Scan for the cell matching the given text and deliver its [x, y] coordinate at center. 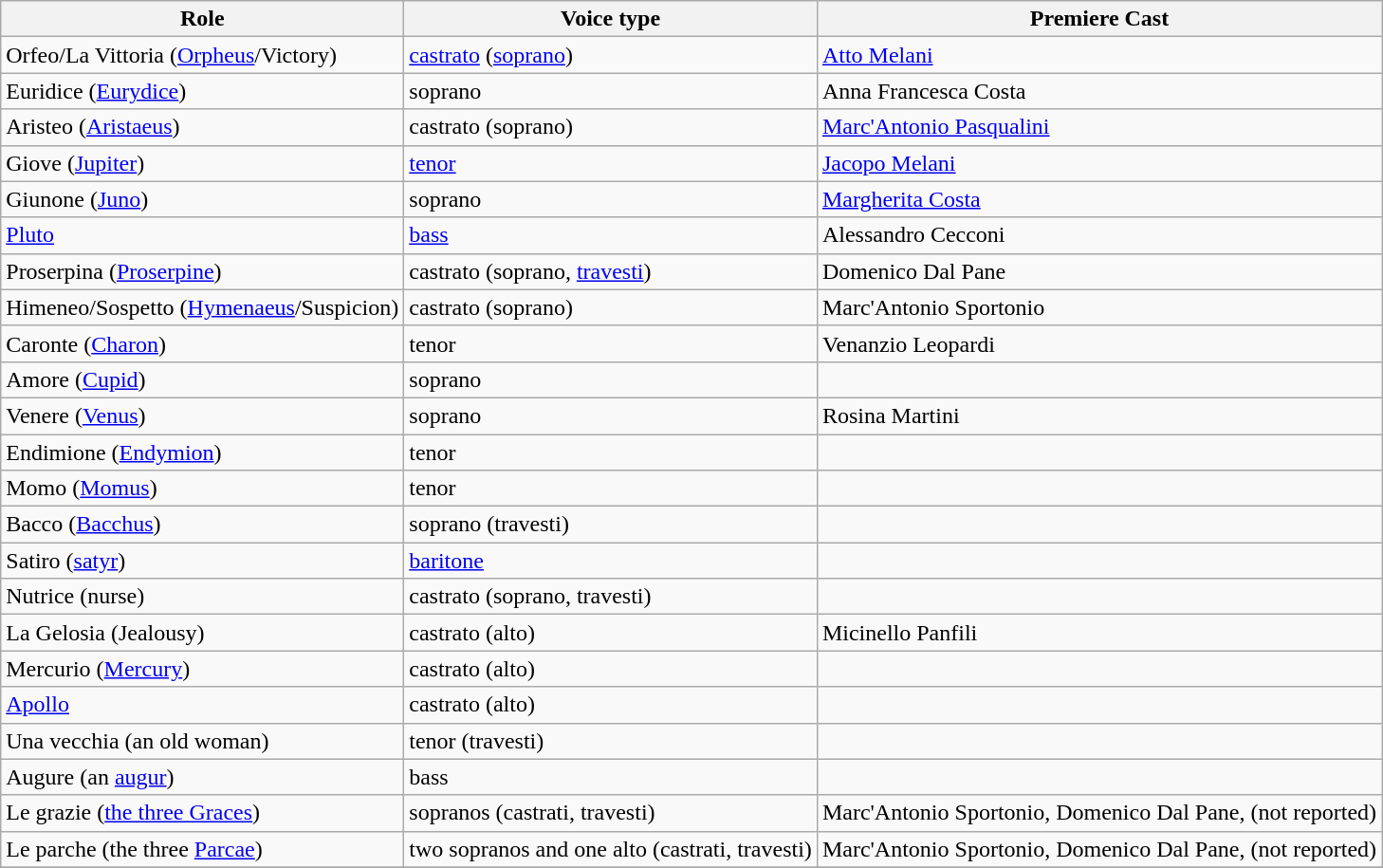
Role [203, 19]
Le parche (the three Parcae) [203, 849]
Venere (Venus) [203, 416]
tenor (travesti) [611, 741]
Orfeo/La Vittoria (Orpheus/Victory) [203, 55]
Endimione (Endymion) [203, 452]
Premiere Cast [1098, 19]
Giove (Jupiter) [203, 163]
Nutrice (nurse) [203, 597]
Domenico Dal Pane [1098, 271]
Satiro (satyr) [203, 561]
Pluto [203, 235]
Augure (an augur) [203, 777]
Venanzio Leopardi [1098, 343]
Jacopo Melani [1098, 163]
Marc'Antonio Pasqualini [1098, 127]
Proserpina (Proserpine) [203, 271]
Le grazie (the three Graces) [203, 813]
Una vecchia (an old woman) [203, 741]
Margherita Costa [1098, 199]
Mercurio (Mercury) [203, 669]
Alessandro Cecconi [1098, 235]
sopranos (castrati, travesti) [611, 813]
Giunone (Juno) [203, 199]
Momo (Momus) [203, 489]
Voice type [611, 19]
Euridice (Eurydice) [203, 91]
Apollo [203, 705]
Himeneo/Sospetto (Hymenaeus/Suspicion) [203, 307]
two sopranos and one alto (castrati, travesti) [611, 849]
baritone [611, 561]
La Gelosia (Jealousy) [203, 633]
Aristeo (Aristaeus) [203, 127]
soprano (travesti) [611, 525]
Bacco (Bacchus) [203, 525]
Caronte (Charon) [203, 343]
Anna Francesca Costa [1098, 91]
Atto Melani [1098, 55]
Marc'Antonio Sportonio [1098, 307]
Micinello Panfili [1098, 633]
Rosina Martini [1098, 416]
Amore (Cupid) [203, 379]
